Locate the cell with the specified text and output its [X, Y] center coordinate. 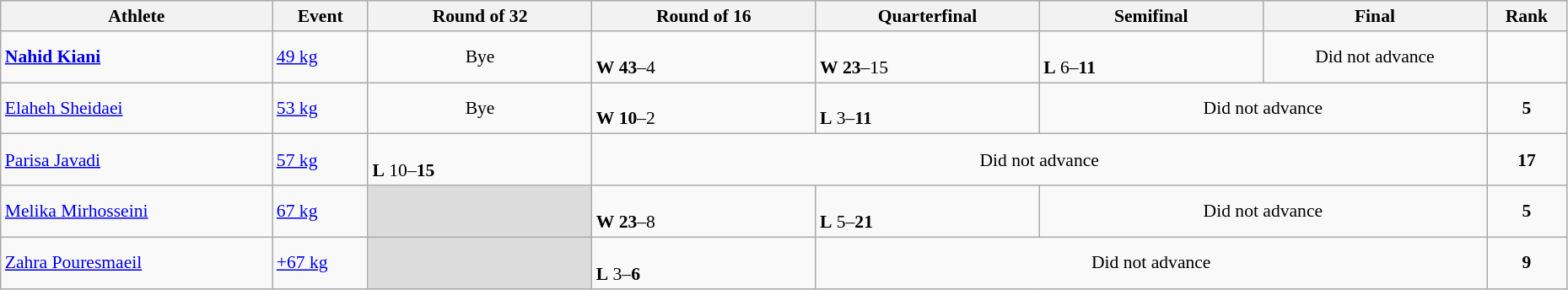
Quarterfinal [928, 16]
W 43–4 [703, 57]
Round of 32 [479, 16]
Round of 16 [703, 16]
L 3–11 [928, 108]
L 6–11 [1150, 57]
L 10–15 [479, 160]
49 kg [321, 57]
W 23–15 [928, 57]
W 23–8 [703, 211]
Nahid Kiani [137, 57]
Elaheh Sheidaei [137, 108]
Zahra Pouresmaeil [137, 263]
W 10–2 [703, 108]
53 kg [321, 108]
Event [321, 16]
Melika Mirhosseini [137, 211]
+67 kg [321, 263]
57 kg [321, 160]
L 3–6 [703, 263]
67 kg [321, 211]
Rank [1527, 16]
17 [1527, 160]
Parisa Javadi [137, 160]
9 [1527, 263]
Athlete [137, 16]
Final [1375, 16]
L 5–21 [928, 211]
Semifinal [1150, 16]
